Detect which cell encompasses the target text, then output its (X, Y) center coordinate. 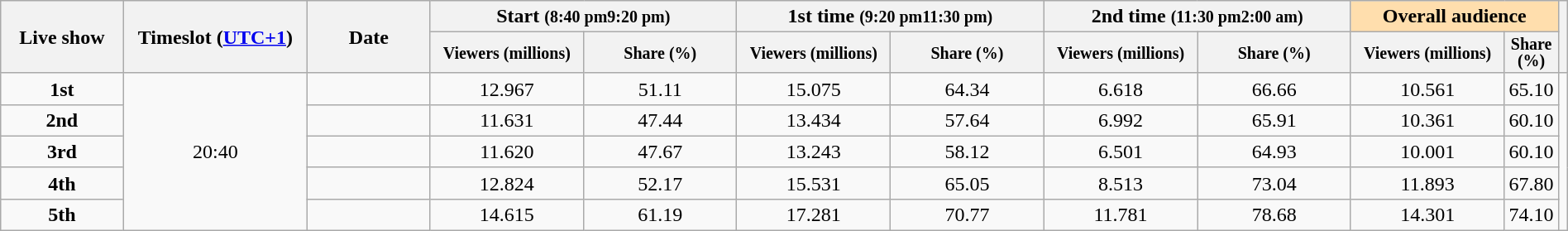
14.301 (1427, 215)
10.561 (1427, 89)
15.531 (814, 183)
47.44 (660, 120)
12.967 (507, 89)
14.615 (507, 215)
Date (369, 37)
Timeslot (UTC+1) (215, 37)
5th (62, 215)
2nd time (11:30 pm2:00 am) (1198, 17)
51.11 (660, 89)
6.618 (1121, 89)
67.80 (1532, 183)
65.91 (1274, 120)
6.501 (1121, 152)
8.513 (1121, 183)
52.17 (660, 183)
70.77 (968, 215)
13.434 (814, 120)
Overall audience (1454, 17)
6.992 (1121, 120)
47.67 (660, 152)
10.361 (1427, 120)
58.12 (968, 152)
13.243 (814, 152)
3rd (62, 152)
1st time (9:20 pm11:30 pm) (890, 17)
15.075 (814, 89)
10.001 (1427, 152)
1st (62, 89)
57.64 (968, 120)
17.281 (814, 215)
20:40 (215, 152)
Start (8:40 pm9:20 pm) (584, 17)
64.34 (968, 89)
4th (62, 183)
74.10 (1532, 215)
65.10 (1532, 89)
12.824 (507, 183)
2nd (62, 120)
11.781 (1121, 215)
66.66 (1274, 89)
64.93 (1274, 152)
11.620 (507, 152)
61.19 (660, 215)
73.04 (1274, 183)
78.68 (1274, 215)
Live show (62, 37)
11.893 (1427, 183)
11.631 (507, 120)
65.05 (968, 183)
